Scan for the cell matching the given text and deliver its (X, Y) coordinate at center. 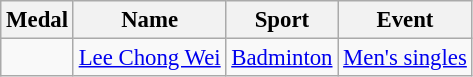
Men's singles (405, 58)
Sport (282, 20)
Badminton (282, 58)
Medal (38, 20)
Lee Chong Wei (150, 58)
Name (150, 20)
Event (405, 20)
